From the cell containing the given text, extract its center point as [x, y] coordinate. 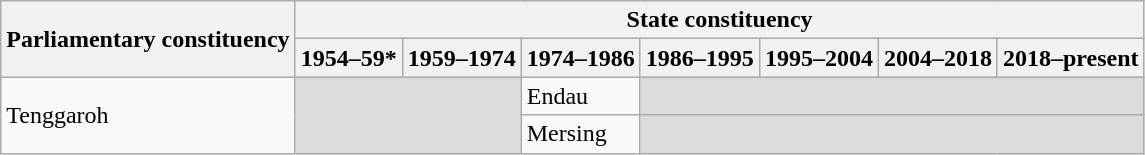
2004–2018 [938, 58]
1974–1986 [580, 58]
Parliamentary constituency [148, 39]
Mersing [580, 134]
1954–59* [348, 58]
1986–1995 [700, 58]
1995–2004 [818, 58]
2018–present [1070, 58]
Tenggaroh [148, 115]
State constituency [720, 20]
1959–1974 [462, 58]
Endau [580, 96]
